Pinpoint the cell where the given text exists, returning its [x, y] midpoint coordinate. 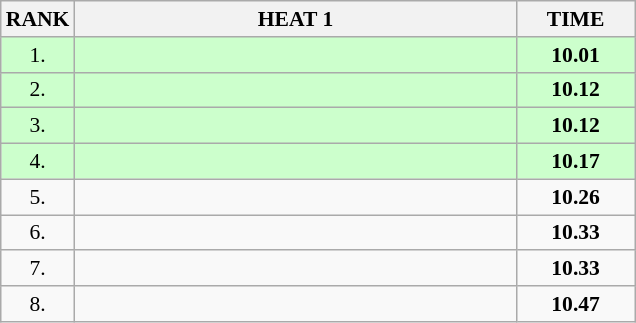
HEAT 1 [295, 19]
10.26 [576, 197]
6. [38, 233]
10.47 [576, 304]
TIME [576, 19]
5. [38, 197]
8. [38, 304]
2. [38, 90]
1. [38, 55]
3. [38, 126]
4. [38, 162]
10.17 [576, 162]
10.01 [576, 55]
RANK [38, 19]
7. [38, 269]
